Determine the (X, Y) coordinate at the center of the cell enclosing the given text.  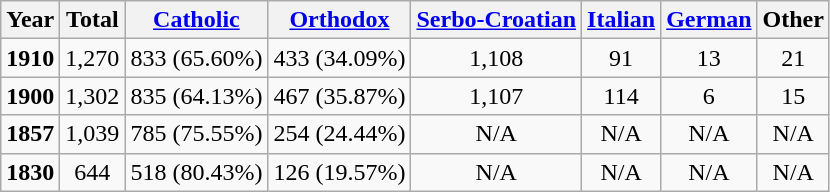
Year (30, 20)
1,108 (496, 58)
1,107 (496, 96)
1857 (30, 134)
Serbo-Croatian (496, 20)
Orthodox (340, 20)
433 (34.09%) (340, 58)
Italian (622, 20)
1,270 (92, 58)
13 (709, 58)
1910 (30, 58)
518 (80.43%) (196, 172)
Other (793, 20)
21 (793, 58)
German (709, 20)
6 (709, 96)
91 (622, 58)
1,302 (92, 96)
644 (92, 172)
835 (64.13%) (196, 96)
1,039 (92, 134)
15 (793, 96)
1900 (30, 96)
1830 (30, 172)
114 (622, 96)
126 (19.57%) (340, 172)
833 (65.60%) (196, 58)
Total (92, 20)
785 (75.55%) (196, 134)
Catholic (196, 20)
467 (35.87%) (340, 96)
254 (24.44%) (340, 134)
